Locate the cell with the specified text and output its (x, y) center coordinate. 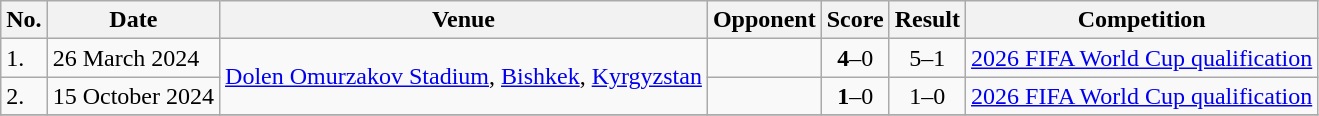
Venue (464, 20)
Dolen Omurzakov Stadium, Bishkek, Kyrgyzstan (464, 77)
Opponent (764, 20)
Competition (1142, 20)
15 October 2024 (133, 96)
No. (24, 20)
5–1 (927, 58)
Result (927, 20)
26 March 2024 (133, 58)
2. (24, 96)
Score (855, 20)
4–0 (855, 58)
1. (24, 58)
Date (133, 20)
